From the cell containing the given text, extract its center point as [X, Y] coordinate. 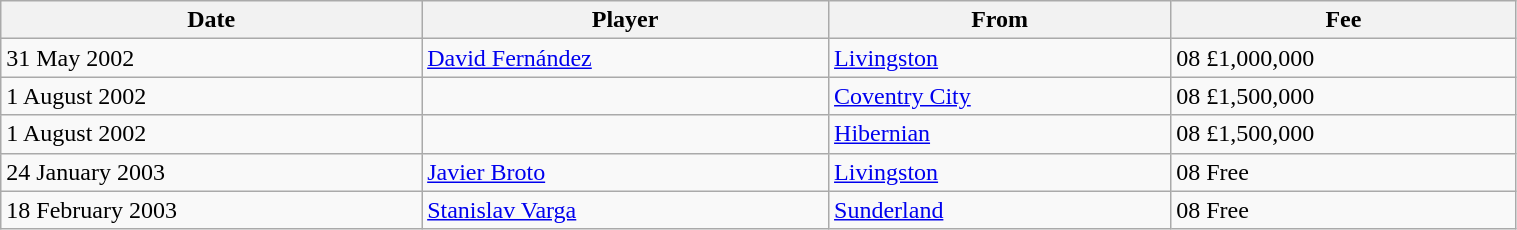
Stanislav Varga [626, 210]
David Fernández [626, 58]
Sunderland [1000, 210]
Date [212, 20]
Fee [1344, 20]
24 January 2003 [212, 172]
18 February 2003 [212, 210]
Player [626, 20]
Javier Broto [626, 172]
08 £1,000,000 [1344, 58]
Hibernian [1000, 134]
31 May 2002 [212, 58]
Coventry City [1000, 96]
From [1000, 20]
